Scan for the cell matching the given text and deliver its [X, Y] coordinate at center. 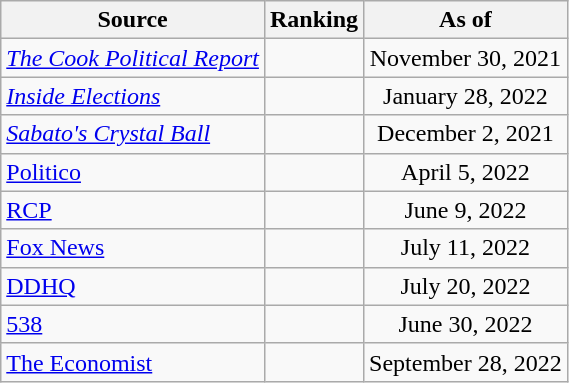
Fox News [133, 248]
December 2, 2021 [466, 134]
April 5, 2022 [466, 172]
538 [133, 324]
June 30, 2022 [466, 324]
June 9, 2022 [466, 210]
Politico [133, 172]
The Economist [133, 362]
Ranking [314, 20]
As of [466, 20]
The Cook Political Report [133, 58]
Source [133, 20]
July 11, 2022 [466, 248]
DDHQ [133, 286]
RCP [133, 210]
November 30, 2021 [466, 58]
September 28, 2022 [466, 362]
Inside Elections [133, 96]
January 28, 2022 [466, 96]
Sabato's Crystal Ball [133, 134]
July 20, 2022 [466, 286]
